Capture the cell that displays the provided text and extract its [x, y] central coordinate. 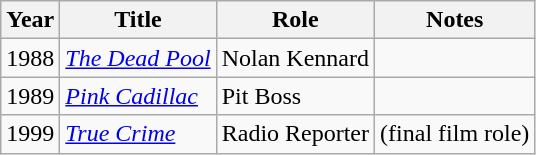
Year [30, 20]
Nolan Kennard [295, 58]
Title [138, 20]
1988 [30, 58]
The Dead Pool [138, 58]
True Crime [138, 134]
Notes [455, 20]
1989 [30, 96]
Radio Reporter [295, 134]
Pit Boss [295, 96]
Role [295, 20]
(final film role) [455, 134]
1999 [30, 134]
Pink Cadillac [138, 96]
